Scan for the cell matching the given text and deliver its (X, Y) coordinate at center. 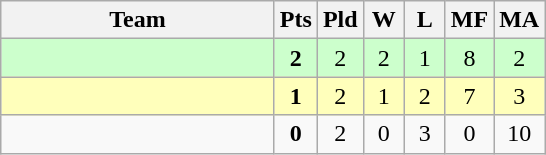
7 (469, 96)
Pts (296, 20)
MF (469, 20)
L (424, 20)
8 (469, 58)
W (384, 20)
10 (520, 134)
MA (520, 20)
Pld (340, 20)
Team (138, 20)
